Find where the given text appears and provide that cell's center as (x, y) coordinate. 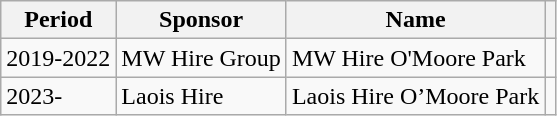
Sponsor (202, 20)
Laois Hire O’Moore Park (415, 96)
Period (58, 20)
2019-2022 (58, 58)
MW Hire O'Moore Park (415, 58)
Laois Hire (202, 96)
MW Hire Group (202, 58)
2023- (58, 96)
Name (415, 20)
